For the text-containing cell, return its midpoint in (X, Y) coordinate format. 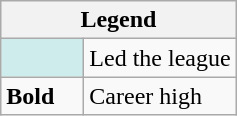
Led the league (160, 58)
Legend (118, 20)
Career high (160, 96)
Bold (42, 96)
